Detect which cell encompasses the target text, then output its (x, y) center coordinate. 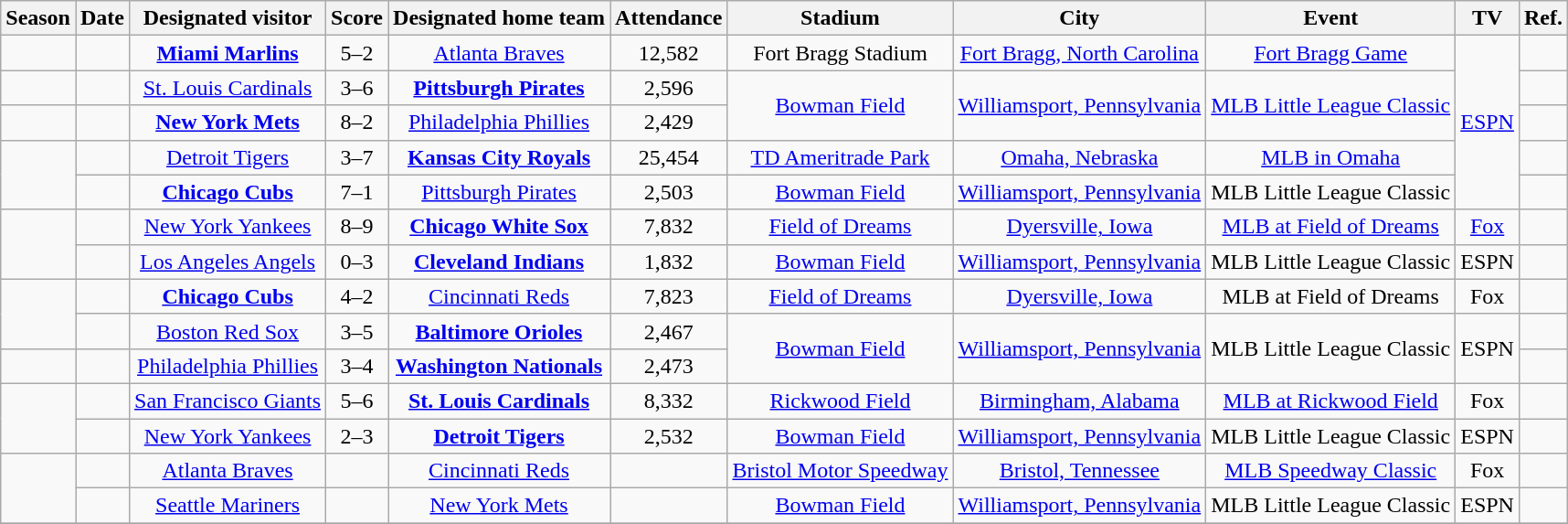
Bristol Motor Speedway (841, 471)
Season (38, 18)
Bristol, Tennessee (1080, 471)
Kansas City Royals (499, 157)
Fort Bragg Game (1330, 53)
Boston Red Sox (228, 331)
Omaha, Nebraska (1080, 157)
7–1 (357, 192)
2,467 (669, 331)
0–3 (357, 262)
Miami Marlins (228, 53)
Score (357, 18)
2,596 (669, 88)
Designated visitor (228, 18)
Attendance (669, 18)
Birmingham, Alabama (1080, 401)
MLB at Rickwood Field (1330, 401)
Date (102, 18)
7,823 (669, 296)
Fort Bragg, North Carolina (1080, 53)
3–5 (357, 331)
TV (1488, 18)
Los Angeles Angels (228, 262)
5–2 (357, 53)
1,832 (669, 262)
3–4 (357, 366)
8–9 (357, 227)
San Francisco Giants (228, 401)
Washington Nationals (499, 366)
7,832 (669, 227)
2,532 (669, 436)
25,454 (669, 157)
TD Ameritrade Park (841, 157)
Baltimore Orioles (499, 331)
Ref. (1542, 18)
8–2 (357, 123)
Designated home team (499, 18)
MLB Speedway Classic (1330, 471)
Chicago White Sox (499, 227)
8,332 (669, 401)
Fort Bragg Stadium (841, 53)
MLB in Omaha (1330, 157)
Event (1330, 18)
Stadium (841, 18)
3–6 (357, 88)
2,429 (669, 123)
4–2 (357, 296)
2–3 (357, 436)
Rickwood Field (841, 401)
Seattle Mariners (228, 506)
12,582 (669, 53)
City (1080, 18)
2,503 (669, 192)
Cleveland Indians (499, 262)
2,473 (669, 366)
5–6 (357, 401)
3–7 (357, 157)
